Capture the cell that displays the provided text and extract its (X, Y) central coordinate. 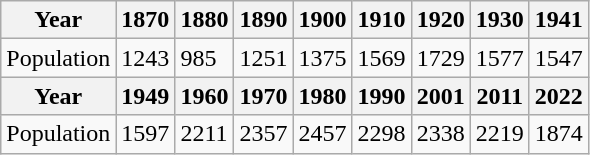
1960 (204, 96)
2211 (204, 134)
1920 (440, 20)
1941 (558, 20)
1251 (264, 58)
1577 (500, 58)
1874 (558, 134)
1930 (500, 20)
2357 (264, 134)
1547 (558, 58)
1880 (204, 20)
1375 (322, 58)
1990 (382, 96)
1980 (322, 96)
1910 (382, 20)
1729 (440, 58)
2219 (500, 134)
2298 (382, 134)
2022 (558, 96)
2457 (322, 134)
1900 (322, 20)
2011 (500, 96)
1243 (146, 58)
2338 (440, 134)
1569 (382, 58)
1597 (146, 134)
985 (204, 58)
1949 (146, 96)
1870 (146, 20)
1970 (264, 96)
2001 (440, 96)
1890 (264, 20)
